Return (X, Y) of the center of cell containing provided text 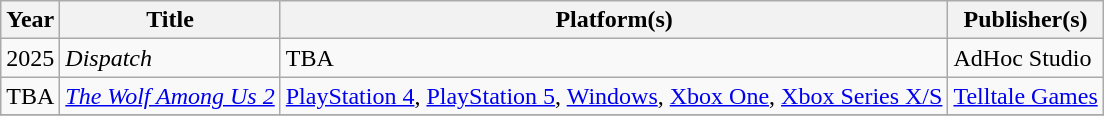
Telltale Games (1026, 96)
Dispatch (170, 58)
Publisher(s) (1026, 20)
The Wolf Among Us 2 (170, 96)
Title (170, 20)
AdHoc Studio (1026, 58)
2025 (30, 58)
Platform(s) (614, 20)
PlayStation 4, PlayStation 5, Windows, Xbox One, Xbox Series X/S (614, 96)
Year (30, 20)
